Extract the (X, Y) coordinate from the center of the cell holding the provided text.  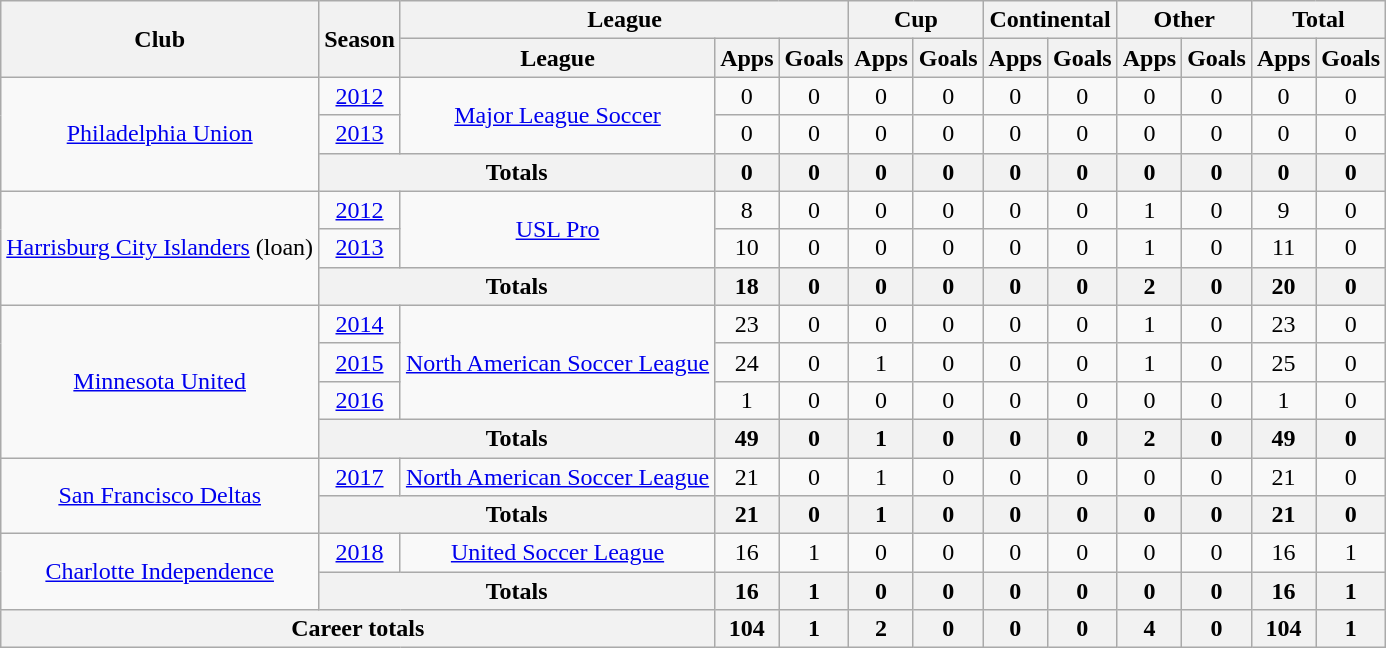
Continental (1050, 20)
Cup (916, 20)
20 (1283, 286)
San Francisco Deltas (160, 496)
USL Pro (557, 229)
8 (747, 210)
United Soccer League (557, 553)
25 (1283, 362)
Career totals (358, 629)
Season (360, 39)
2017 (360, 477)
4 (1149, 629)
18 (747, 286)
Other (1184, 20)
10 (747, 248)
9 (1283, 210)
2015 (360, 362)
11 (1283, 248)
Philadelphia Union (160, 134)
Harrisburg City Islanders (loan) (160, 248)
2016 (360, 400)
Club (160, 39)
2014 (360, 324)
Minnesota United (160, 381)
Charlotte Independence (160, 572)
Major League Soccer (557, 115)
2018 (360, 553)
24 (747, 362)
Total (1318, 20)
